Pinpoint the cell where the given text exists, returning its (X, Y) midpoint coordinate. 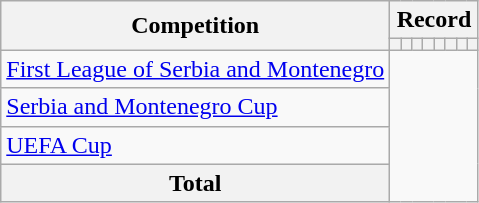
Competition (196, 26)
Serbia and Montenegro Cup (196, 107)
First League of Serbia and Montenegro (196, 69)
Record (434, 20)
UEFA Cup (196, 145)
Total (196, 183)
